Extract the [x, y] coordinate from the center of the cell holding the provided text.  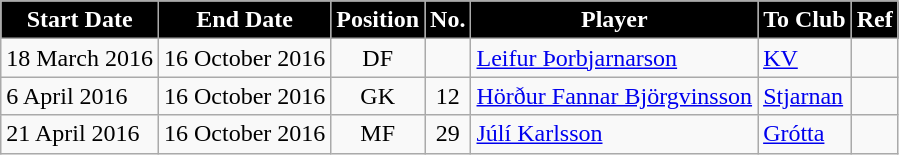
GK [378, 96]
Player [614, 20]
12 [448, 96]
Hörður Fannar Björgvinsson [614, 96]
29 [448, 134]
End Date [244, 20]
KV [805, 58]
MF [378, 134]
Grótta [805, 134]
6 April 2016 [80, 96]
Leifur Þorbjarnarson [614, 58]
Stjarnan [805, 96]
To Club [805, 20]
21 April 2016 [80, 134]
Ref [874, 20]
DF [378, 58]
Start Date [80, 20]
Júlí Karlsson [614, 134]
No. [448, 20]
Position [378, 20]
18 March 2016 [80, 58]
